Capture the cell that displays the provided text and extract its (x, y) central coordinate. 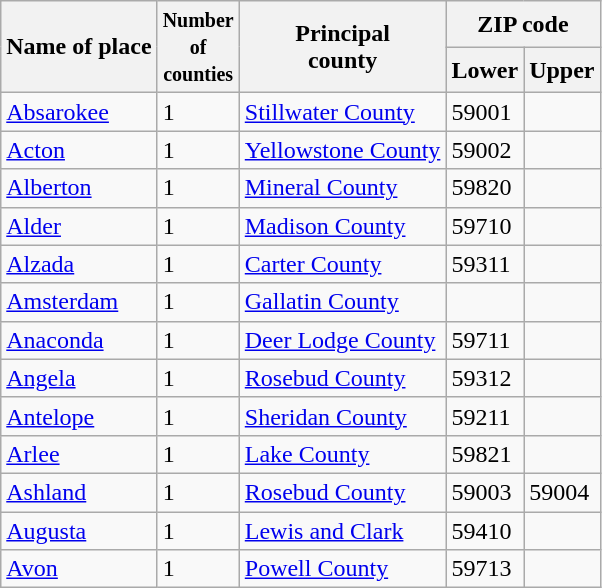
Antelope (79, 416)
Lower (485, 70)
Powell County (342, 569)
Ashland (79, 492)
Name of place (79, 47)
Acton (79, 150)
Stillwater County (342, 112)
Madison County (342, 226)
Alder (79, 226)
59713 (485, 569)
Alzada (79, 264)
Amsterdam (79, 302)
Anaconda (79, 340)
59710 (485, 226)
Deer Lodge County (342, 340)
59410 (485, 531)
59211 (485, 416)
Alberton (79, 188)
59711 (485, 340)
Absarokee (79, 112)
59004 (562, 492)
Yellowstone County (342, 150)
Angela (79, 378)
Lake County (342, 454)
59311 (485, 264)
Arlee (79, 454)
Carter County (342, 264)
Gallatin County (342, 302)
Lewis and Clark (342, 531)
Principal county (342, 47)
59002 (485, 150)
59820 (485, 188)
Upper (562, 70)
59821 (485, 454)
Augusta (79, 531)
59003 (485, 492)
ZIP code (523, 24)
Number ofcounties (198, 47)
Mineral County (342, 188)
59001 (485, 112)
59312 (485, 378)
Avon (79, 569)
Sheridan County (342, 416)
